Capture the cell that displays the provided text and extract its [x, y] central coordinate. 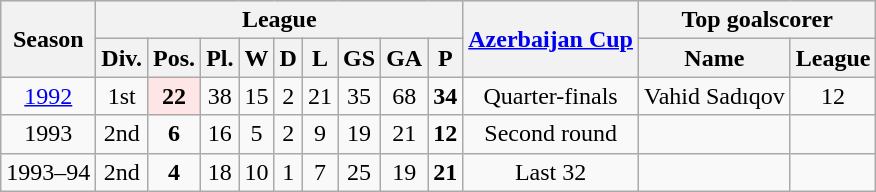
18 [220, 172]
68 [404, 96]
D [288, 58]
GS [360, 58]
1992 [48, 96]
Season [48, 39]
Div. [122, 58]
4 [174, 172]
9 [320, 134]
25 [360, 172]
35 [360, 96]
7 [320, 172]
10 [256, 172]
Vahid Sadıqov [714, 96]
Top goalscorer [756, 20]
Azerbaijan Cup [551, 39]
1993–94 [48, 172]
Last 32 [551, 172]
Pl. [220, 58]
22 [174, 96]
38 [220, 96]
P [446, 58]
5 [256, 134]
L [320, 58]
16 [220, 134]
1993 [48, 134]
34 [446, 96]
W [256, 58]
15 [256, 96]
Name [714, 58]
Pos. [174, 58]
1 [288, 172]
GA [404, 58]
Second round [551, 134]
Quarter-finals [551, 96]
1st [122, 96]
6 [174, 134]
